Extract the (X, Y) coordinate from the center of the cell holding the provided text.  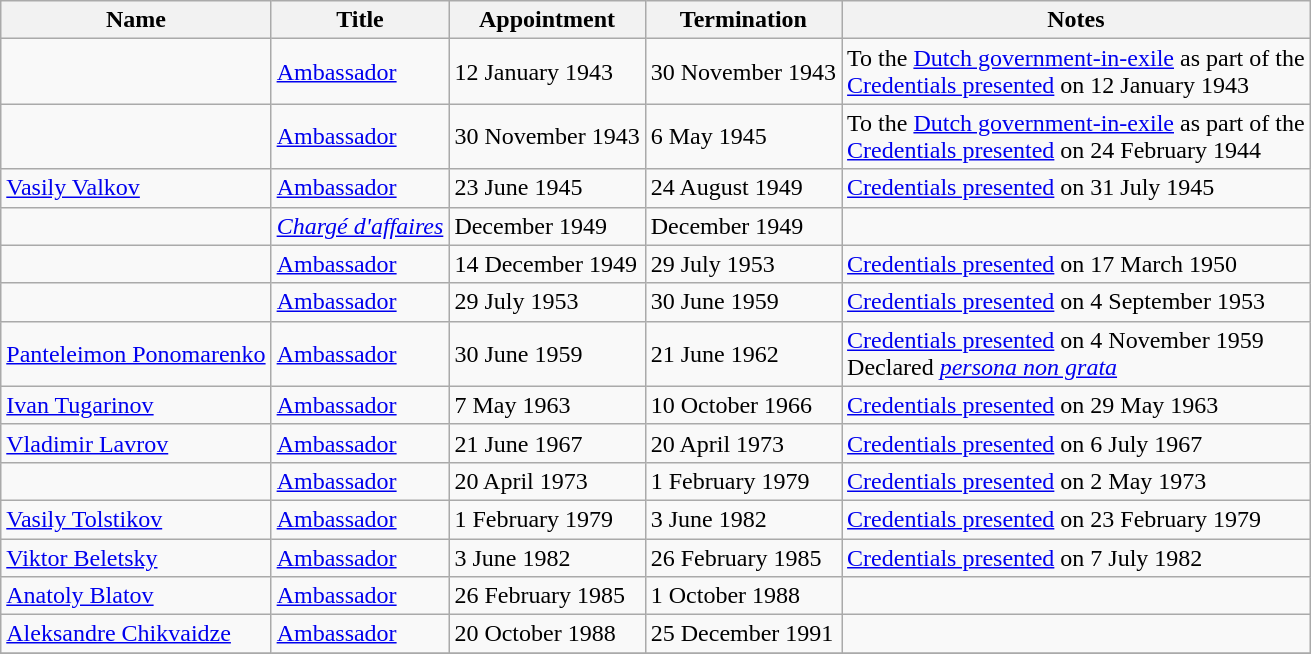
Viktor Beletsky (136, 557)
Name (136, 20)
Credentials presented on 2 May 1973 (1076, 481)
Credentials presented on 31 July 1945 (1076, 188)
Credentials presented on 6 July 1967 (1076, 443)
To the Dutch government-in-exile as part of the Credentials presented on 12 January 1943 (1076, 72)
Credentials presented on 23 February 1979 (1076, 519)
12 January 1943 (547, 72)
Credentials presented on 17 March 1950 (1076, 264)
Chargé d'affaires (360, 226)
6 May 1945 (743, 136)
20 October 1988 (547, 634)
Panteleimon Ponomarenko (136, 354)
10 October 1966 (743, 405)
Vasily Valkov (136, 188)
Credentials presented on 7 July 1982 (1076, 557)
Anatoly Blatov (136, 596)
Appointment (547, 20)
To the Dutch government-in-exile as part of the Credentials presented on 24 February 1944 (1076, 136)
Ivan Tugarinov (136, 405)
Credentials presented on 29 May 1963 (1076, 405)
24 August 1949 (743, 188)
23 June 1945 (547, 188)
14 December 1949 (547, 264)
Title (360, 20)
Termination (743, 20)
Aleksandre Chikvaidze (136, 634)
25 December 1991 (743, 634)
21 June 1967 (547, 443)
Vasily Tolstikov (136, 519)
Vladimir Lavrov (136, 443)
21 June 1962 (743, 354)
Credentials presented on 4 November 1959 Declared persona non grata (1076, 354)
Credentials presented on 4 September 1953 (1076, 302)
1 October 1988 (743, 596)
7 May 1963 (547, 405)
Notes (1076, 20)
